Extract the [X, Y] coordinate from the center of the cell holding the provided text.  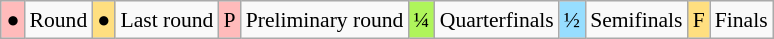
Preliminary round [325, 20]
Round [59, 20]
Last round [166, 20]
Finals [742, 20]
½ [572, 20]
¼ [421, 20]
Semifinals [636, 20]
P [229, 20]
Quarterfinals [497, 20]
F [699, 20]
